Return (X, Y) of the center of cell containing provided text 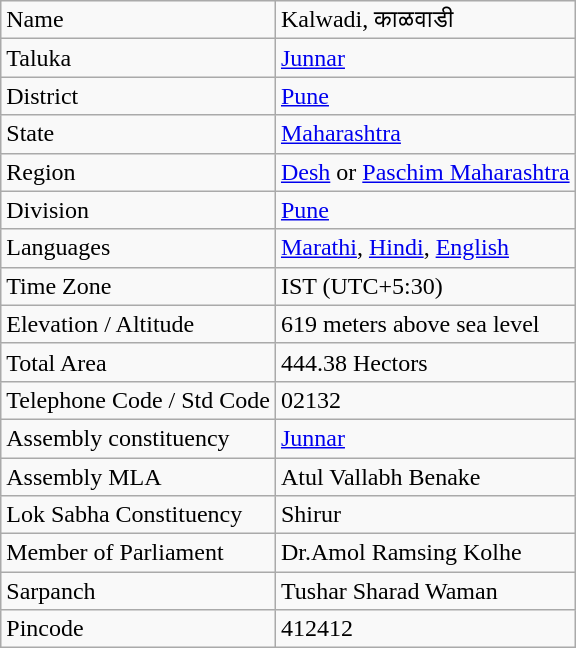
Time Zone (138, 286)
02132 (425, 400)
Assembly constituency (138, 438)
Dr.Amol Ramsing Kolhe (425, 553)
Taluka (138, 58)
Maharashtra (425, 134)
Region (138, 172)
Elevation / Altitude (138, 324)
Name (138, 20)
Total Area (138, 362)
State (138, 134)
IST (UTC+5:30) (425, 286)
619 meters above sea level (425, 324)
Desh or Paschim Maharashtra (425, 172)
Marathi, Hindi, English (425, 248)
Pincode (138, 629)
412412 (425, 629)
Shirur (425, 515)
Sarpanch (138, 591)
Telephone Code / Std Code (138, 400)
Division (138, 210)
District (138, 96)
Atul Vallabh Benake (425, 477)
Tushar Sharad Waman (425, 591)
Assembly MLA (138, 477)
Member of Parliament (138, 553)
Lok Sabha Constituency (138, 515)
444.38 Hectors (425, 362)
Languages (138, 248)
Kalwadi, काळवाडी (425, 20)
